Detect which cell encompasses the target text, then output its [x, y] center coordinate. 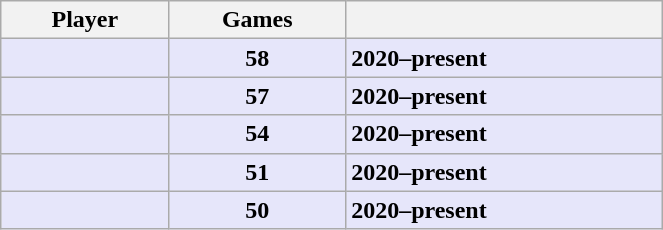
Player [85, 20]
58 [258, 58]
51 [258, 172]
57 [258, 96]
50 [258, 210]
Games [258, 20]
54 [258, 134]
